Pinpoint the cell where the given text exists, returning its [x, y] midpoint coordinate. 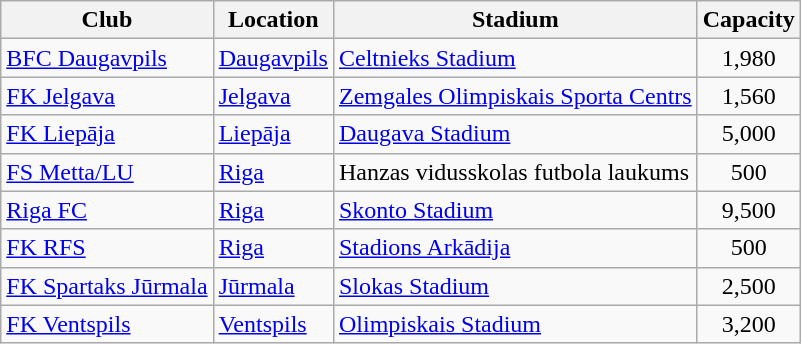
Club [107, 20]
2,500 [748, 286]
Liepāja [273, 134]
Skonto Stadium [515, 210]
1,560 [748, 96]
Slokas Stadium [515, 286]
Jelgava [273, 96]
5,000 [748, 134]
FK Spartaks Jūrmala [107, 286]
9,500 [748, 210]
Capacity [748, 20]
3,200 [748, 324]
Stadions Arkādija [515, 248]
FK RFS [107, 248]
Olimpiskais Stadium [515, 324]
Daugava Stadium [515, 134]
FK Jelgava [107, 96]
FK Ventspils [107, 324]
Daugavpils [273, 58]
Hanzas vidusskolas futbola laukums [515, 172]
BFC Daugavpils [107, 58]
Jūrmala [273, 286]
Stadium [515, 20]
Celtnieks Stadium [515, 58]
1,980 [748, 58]
FS Metta/LU [107, 172]
Zemgales Olimpiskais Sporta Centrs [515, 96]
Ventspils [273, 324]
Location [273, 20]
Riga FC [107, 210]
FK Liepāja [107, 134]
